Determine the (x, y) coordinate at the center of the cell enclosing the given text.  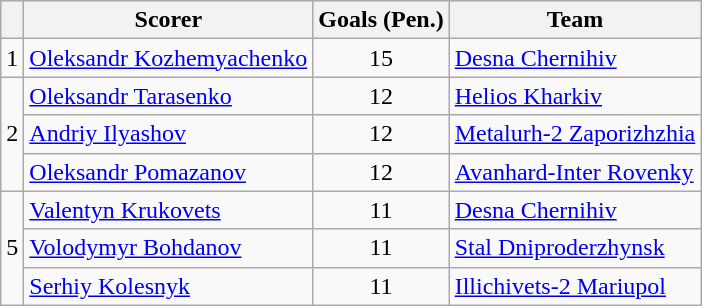
Avanhard-Inter Rovenky (575, 172)
Andriy Ilyashov (168, 134)
Team (575, 20)
Scorer (168, 20)
2 (12, 134)
Goals (Pen.) (381, 20)
Stal Dniproderzhynsk (575, 248)
1 (12, 58)
Illichivets-2 Mariupol (575, 286)
Oleksandr Tarasenko (168, 96)
Metalurh-2 Zaporizhzhia (575, 134)
Oleksandr Kozhemyachenko (168, 58)
15 (381, 58)
Valentyn Krukovets (168, 210)
Helios Kharkiv (575, 96)
5 (12, 248)
Volodymyr Bohdanov (168, 248)
Oleksandr Pomazanov (168, 172)
Serhiy Kolesnyk (168, 286)
